Detect which cell encompasses the target text, then output its (X, Y) center coordinate. 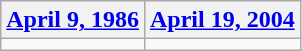
April 19, 2004 (222, 20)
April 9, 1986 (73, 20)
